Pinpoint the cell where the given text exists, returning its [X, Y] midpoint coordinate. 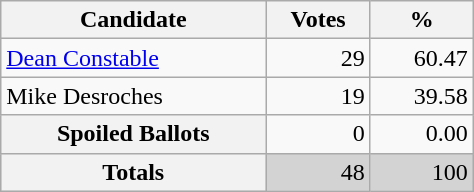
100 [422, 172]
% [422, 20]
Candidate [134, 20]
Dean Constable [134, 58]
Spoiled Ballots [134, 134]
19 [318, 96]
Votes [318, 20]
0 [318, 134]
29 [318, 58]
Totals [134, 172]
39.58 [422, 96]
48 [318, 172]
60.47 [422, 58]
0.00 [422, 134]
Mike Desroches [134, 96]
